Return [X, Y] of the center of cell containing provided text 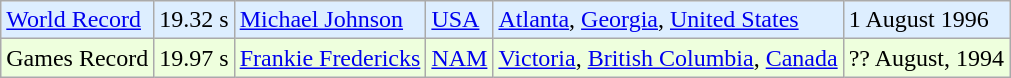
World Record [78, 20]
Games Record [78, 58]
19.97 s [194, 58]
Michael Johnson [330, 20]
USA [460, 20]
1 August 1996 [926, 20]
Frankie Fredericks [330, 58]
?? August, 1994 [926, 58]
Victoria, British Columbia, Canada [668, 58]
19.32 s [194, 20]
NAM [460, 58]
Atlanta, Georgia, United States [668, 20]
